Provide the (X, Y) coordinate of the cell's center where the given text is located.  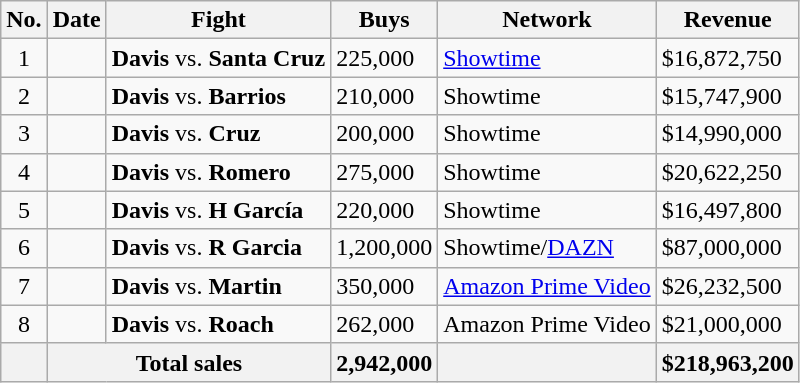
4 (24, 172)
$14,990,000 (728, 134)
$218,963,200 (728, 362)
Davis vs. Romero (218, 172)
$16,497,800 (728, 210)
5 (24, 210)
Davis vs. Santa Cruz (218, 58)
$87,000,000 (728, 248)
$21,000,000 (728, 324)
6 (24, 248)
225,000 (384, 58)
2 (24, 96)
Davis vs. Roach (218, 324)
Davis vs. Barrios (218, 96)
220,000 (384, 210)
262,000 (384, 324)
$26,232,500 (728, 286)
No. (24, 20)
200,000 (384, 134)
Date (76, 20)
Davis vs. Cruz (218, 134)
Fight (218, 20)
Showtime/DAZN (547, 248)
3 (24, 134)
Davis vs. H García (218, 210)
350,000 (384, 286)
Davis vs. R Garcia (218, 248)
210,000 (384, 96)
Buys (384, 20)
1 (24, 58)
Network (547, 20)
Total sales (188, 362)
275,000 (384, 172)
7 (24, 286)
8 (24, 324)
Revenue (728, 20)
$15,747,900 (728, 96)
$20,622,250 (728, 172)
$16,872,750 (728, 58)
Davis vs. Martin (218, 286)
1,200,000 (384, 248)
2,942,000 (384, 362)
